Identify which cell holds the provided text, then report its [X, Y] central coordinate. 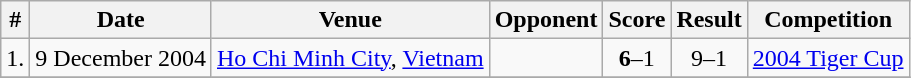
# [16, 20]
6–1 [637, 58]
1. [16, 58]
Venue [350, 20]
Score [637, 20]
9–1 [709, 58]
Ho Chi Minh City, Vietnam [350, 58]
Opponent [546, 20]
9 December 2004 [121, 58]
Date [121, 20]
Competition [828, 20]
2004 Tiger Cup [828, 58]
Result [709, 20]
